From the cell containing the given text, extract its center point as [x, y] coordinate. 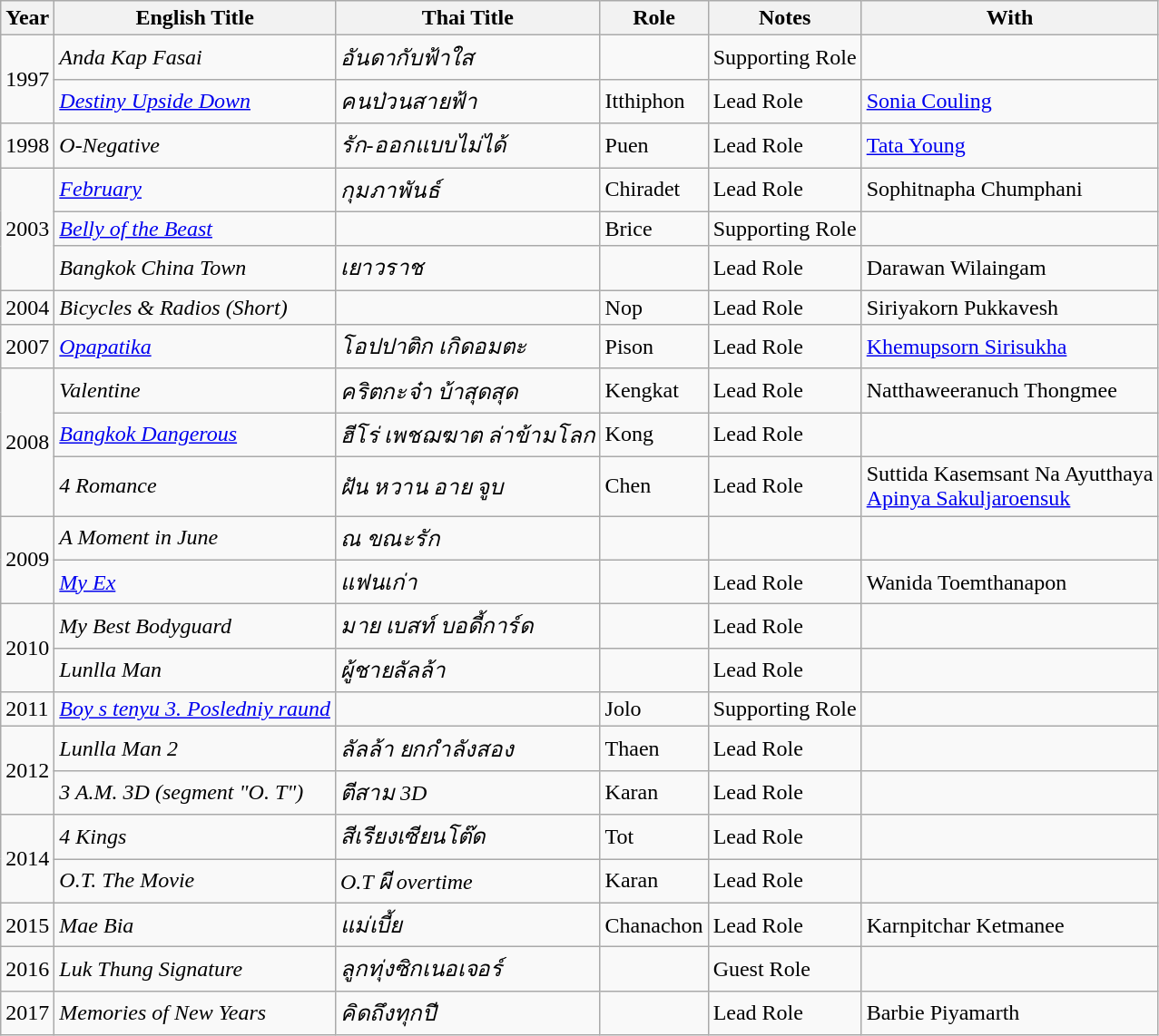
ตีสาม 3D [467, 793]
Chanachon [653, 925]
คิดถึงทุกปี [467, 1012]
3 A.M. 3D (segment "O. T") [195, 793]
2008 [27, 442]
Siriyakorn Pukkavesh [1009, 308]
อันดากับฟ้าใส [467, 58]
Role [653, 18]
English Title [195, 18]
Mae Bia [195, 925]
Bicycles & Radios (Short) [195, 308]
เยาวราช [467, 269]
Thai Title [467, 18]
โอปปาติก เกิดอมตะ [467, 347]
Luk Thung Signature [195, 969]
4 Kings [195, 836]
Guest Role [784, 969]
Wanida Toemthanapon [1009, 582]
Jolo [653, 709]
Khemupsorn Sirisukha [1009, 347]
A Moment in June [195, 537]
Kengkat [653, 390]
2003 [27, 229]
คริตกะจ๋า บ้าสุดสุด [467, 390]
คนป่วนสายฟ้า [467, 102]
ฝัน หวาน อาย จูบ [467, 486]
2012 [27, 771]
Itthiphon [653, 102]
Pison [653, 347]
With [1009, 18]
Natthaweeranuch Thongmee [1009, 390]
2016 [27, 969]
Thaen [653, 749]
กุมภาพันธ์ [467, 189]
Valentine [195, 390]
My Ex [195, 582]
Chiradet [653, 189]
ลัลล้า ยกกำลังสอง [467, 749]
Notes [784, 18]
Karnpitchar Ketmanee [1009, 925]
Anda Kap Fasai [195, 58]
ฮีโร่ เพชฌฆาต ล่าข้ามโลก [467, 435]
Bangkok China Town [195, 269]
2017 [27, 1012]
2009 [27, 559]
O.T ผี overtime [467, 880]
Nop [653, 308]
2014 [27, 858]
Chen [653, 486]
แม่เบี้ย [467, 925]
1997 [27, 80]
Kong [653, 435]
4 Romance [195, 486]
ลูกทุ่งซิกเนอเจอร์ [467, 969]
2010 [27, 648]
Suttida Kasemsant Na AyutthayaApinya Sakuljaroensuk [1009, 486]
O.T. The Movie [195, 880]
Brice [653, 229]
ณ ขณะรัก [467, 537]
ผู้ชายลัลล้า [467, 669]
Sonia Couling [1009, 102]
1998 [27, 145]
Belly of the Beast [195, 229]
Boy s tenyu 3. Posledniy raund [195, 709]
My Best Bodyguard [195, 626]
Barbie Piyamarth [1009, 1012]
Darawan Wilaingam [1009, 269]
สีเรียงเซียนโต๊ด [467, 836]
2011 [27, 709]
Year [27, 18]
2015 [27, 925]
Puen [653, 145]
Bangkok Dangerous [195, 435]
February [195, 189]
Opapatika [195, 347]
Lunlla Man [195, 669]
Tata Young [1009, 145]
Sophitnapha Chumphani [1009, 189]
2007 [27, 347]
Destiny Upside Down [195, 102]
แฟนเก่า [467, 582]
Tot [653, 836]
รัก-ออกแบบไม่ได้ [467, 145]
Memories of New Years [195, 1012]
2004 [27, 308]
O-Negative [195, 145]
มาย เบสท์ บอดี้การ์ด [467, 626]
Lunlla Man 2 [195, 749]
